Capture the cell that displays the provided text and extract its (X, Y) central coordinate. 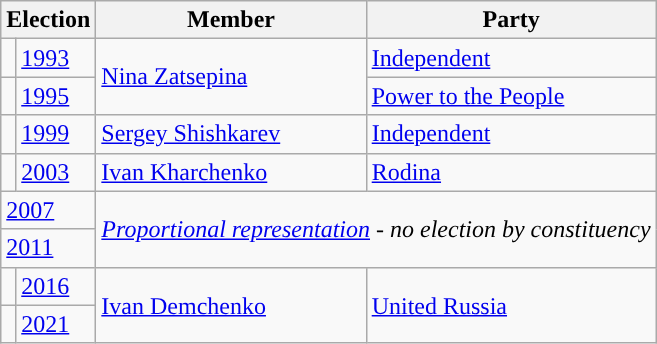
2016 (56, 286)
1993 (56, 58)
Member (231, 20)
Election (48, 20)
1995 (56, 96)
Ivan Kharchenko (231, 172)
2003 (56, 172)
Power to the People (511, 96)
Party (511, 20)
2007 (48, 210)
Ivan Demchenko (231, 305)
Sergey Shishkarev (231, 134)
2011 (48, 248)
2021 (56, 324)
Rodina (511, 172)
Proportional representation - no election by constituency (376, 229)
United Russia (511, 305)
1999 (56, 134)
Nina Zatsepina (231, 77)
